Return the [x, y] coordinate for the center point of the cell that contains the specified text.  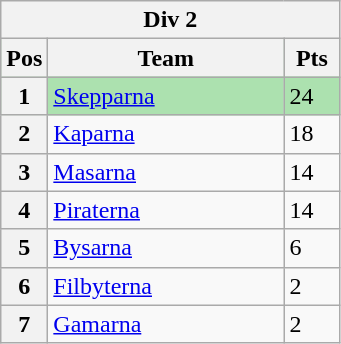
1 [24, 96]
Masarna [166, 172]
3 [24, 172]
Team [166, 58]
Gamarna [166, 324]
Pts [312, 58]
4 [24, 210]
Pos [24, 58]
Bysarna [166, 248]
Skepparna [166, 96]
Filbyterna [166, 286]
7 [24, 324]
Piraterna [166, 210]
5 [24, 248]
18 [312, 134]
Kaparna [166, 134]
Div 2 [170, 20]
24 [312, 96]
